Locate the cell with the specified text and output its (X, Y) center coordinate. 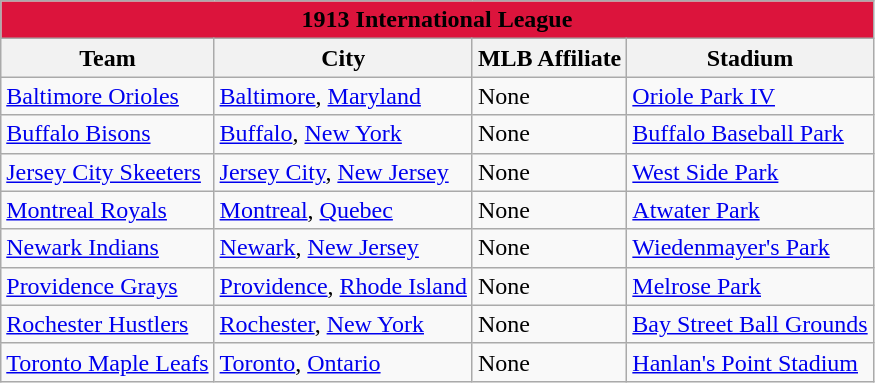
Rochester, New York (343, 324)
Providence Grays (108, 286)
MLB Affiliate (549, 58)
Team (108, 58)
Montreal, Quebec (343, 210)
Melrose Park (750, 286)
Toronto Maple Leafs (108, 362)
Stadium (750, 58)
Montreal Royals (108, 210)
Rochester Hustlers (108, 324)
City (343, 58)
West Side Park (750, 172)
Buffalo Baseball Park (750, 134)
1913 International League (437, 20)
Jersey City, New Jersey (343, 172)
Wiedenmayer's Park (750, 248)
Toronto, Ontario (343, 362)
Hanlan's Point Stadium (750, 362)
Jersey City Skeeters (108, 172)
Bay Street Ball Grounds (750, 324)
Atwater Park (750, 210)
Newark, New Jersey (343, 248)
Buffalo, New York (343, 134)
Oriole Park IV (750, 96)
Baltimore, Maryland (343, 96)
Buffalo Bisons (108, 134)
Newark Indians (108, 248)
Providence, Rhode Island (343, 286)
Baltimore Orioles (108, 96)
